Capture the cell that displays the provided text and extract its (x, y) central coordinate. 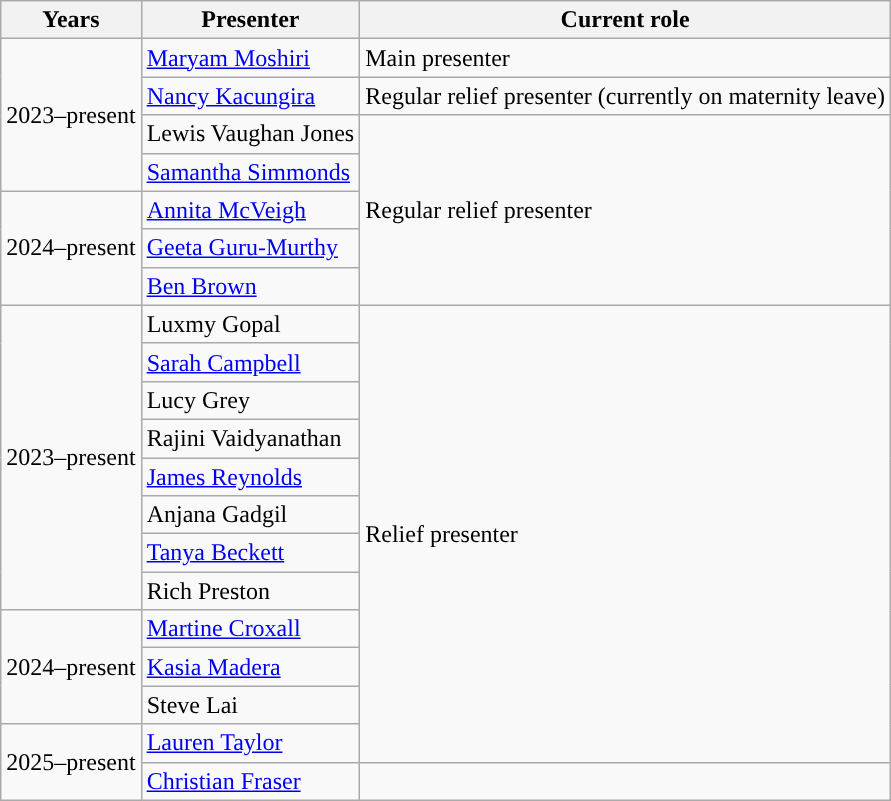
Current role (626, 20)
Steve Lai (250, 705)
Anjana Gadgil (250, 515)
Lucy Grey (250, 400)
Years (71, 20)
Main presenter (626, 58)
Regular relief presenter (currently on maternity leave) (626, 96)
Rajini Vaidyanathan (250, 438)
Nancy Kacungira (250, 96)
Rich Preston (250, 591)
2025–present (71, 762)
Martine Croxall (250, 629)
Maryam Moshiri (250, 58)
Lauren Taylor (250, 743)
Relief presenter (626, 534)
Luxmy Gopal (250, 324)
Annita McVeigh (250, 210)
Christian Fraser (250, 781)
Sarah Campbell (250, 362)
Lewis Vaughan Jones (250, 134)
James Reynolds (250, 477)
Regular relief presenter (626, 210)
Kasia Madera (250, 667)
Geeta Guru-Murthy (250, 248)
Ben Brown (250, 286)
Presenter (250, 20)
Tanya Beckett (250, 553)
Samantha Simmonds (250, 172)
